Return the [x, y] coordinate for the center point of the cell that contains the specified text.  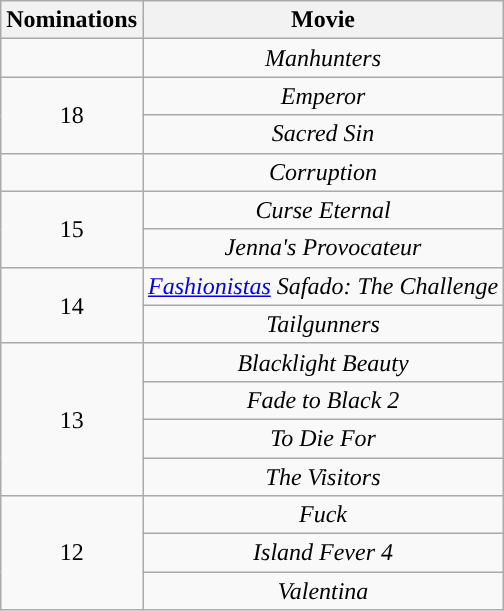
Fuck [322, 515]
Nominations [72, 20]
12 [72, 553]
Island Fever 4 [322, 553]
Manhunters [322, 58]
Emperor [322, 96]
To Die For [322, 438]
Jenna's Provocateur [322, 248]
Movie [322, 20]
18 [72, 115]
Blacklight Beauty [322, 362]
15 [72, 229]
Curse Eternal [322, 210]
13 [72, 419]
Corruption [322, 172]
Tailgunners [322, 324]
14 [72, 305]
Fashionistas Safado: The Challenge [322, 286]
Fade to Black 2 [322, 400]
The Visitors [322, 477]
Sacred Sin [322, 134]
Valentina [322, 591]
